Detect which cell encompasses the target text, then output its [x, y] center coordinate. 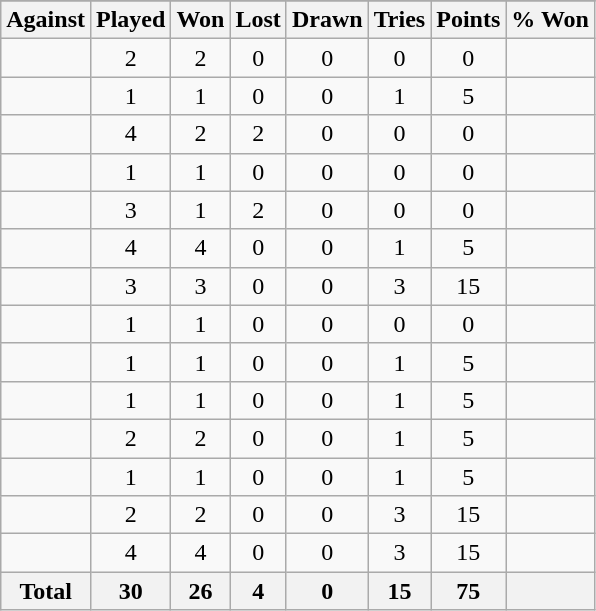
Lost [258, 20]
Drawn [327, 20]
30 [130, 591]
Played [130, 20]
Total [46, 591]
26 [200, 591]
75 [468, 591]
Won [200, 20]
Against [46, 20]
Tries [400, 20]
Points [468, 20]
% Won [550, 20]
